From the cell containing the given text, extract its center point as [x, y] coordinate. 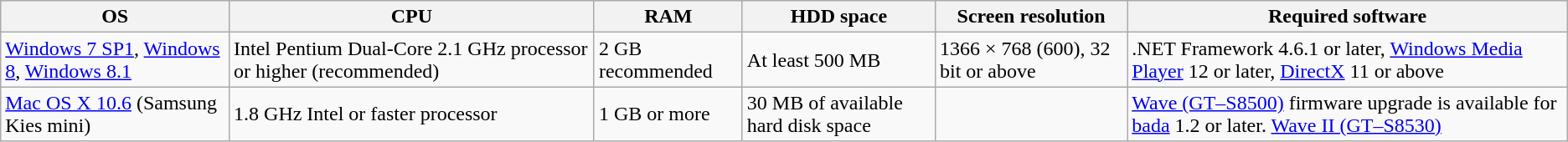
At least 500 MB [838, 60]
1.8 GHz Intel or faster processor [412, 114]
Screen resolution [1030, 17]
Mac OS X 10.6 (Samsung Kies mini) [116, 114]
.NET Framework 4.6.1 or later, Windows Media Player 12 or later, DirectX 11 or above [1347, 60]
Windows 7 SP1, Windows 8, Windows 8.1 [116, 60]
Required software [1347, 17]
1366 × 768 (600), 32 bit or above [1030, 60]
Wave (GT–S8500) firmware upgrade is available for bada 1.2 or later. Wave II (GT–S8530) [1347, 114]
RAM [668, 17]
HDD space [838, 17]
CPU [412, 17]
OS [116, 17]
Intel Pentium Dual-Core 2.1 GHz processor or higher (recommended) [412, 60]
1 GB or more [668, 114]
2 GB recommended [668, 60]
30 MB of available hard disk space [838, 114]
